Identify which cell holds the provided text, then report its (x, y) central coordinate. 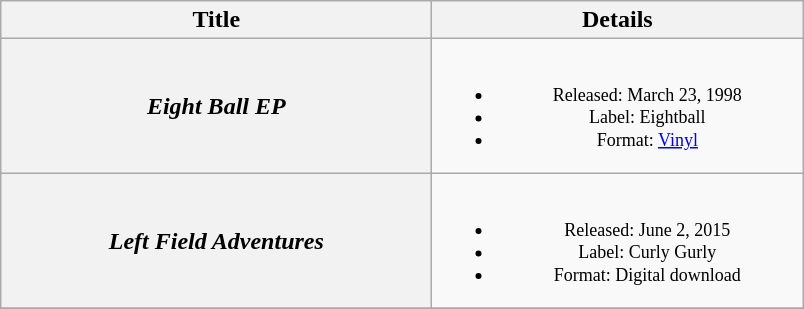
Eight Ball EP (216, 106)
Title (216, 20)
Left Field Adventures (216, 240)
Released: June 2, 2015Label: Curly GurlyFormat: Digital download (618, 240)
Details (618, 20)
Released: March 23, 1998Label: EightballFormat: Vinyl (618, 106)
